Extract the (X, Y) coordinate from the center of the cell holding the provided text.  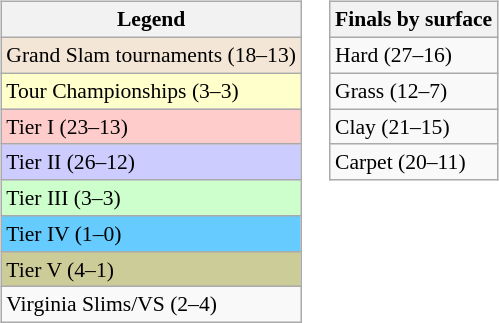
Tier V (4–1) (151, 269)
Tier II (26–12) (151, 162)
Grass (12–7) (414, 91)
Clay (21–15) (414, 127)
Grand Slam tournaments (18–13) (151, 55)
Tier I (23–13) (151, 127)
Tier IV (1–0) (151, 234)
Finals by surface (414, 20)
Legend (151, 20)
Hard (27–16) (414, 55)
Carpet (20–11) (414, 162)
Tour Championships (3–3) (151, 91)
Virginia Slims/VS (2–4) (151, 305)
Tier III (3–3) (151, 198)
